Return the (x, y) coordinate for the center point of the cell that contains the specified text.  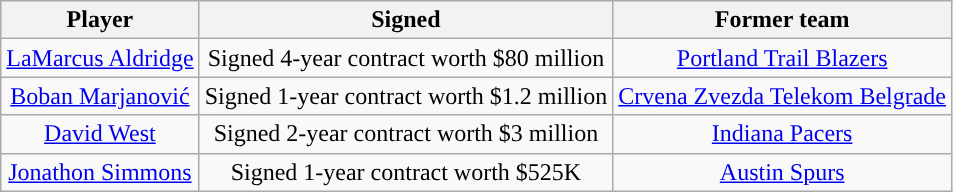
Signed 4-year contract worth $80 million (406, 58)
Jonathon Simmons (100, 172)
Former team (782, 20)
Boban Marjanović (100, 96)
Signed 1-year contract worth $525K (406, 172)
Austin Spurs (782, 172)
Indiana Pacers (782, 134)
Signed 2-year contract worth $3 million (406, 134)
Player (100, 20)
Signed (406, 20)
Crvena Zvezda Telekom Belgrade (782, 96)
Signed 1-year contract worth $1.2 million (406, 96)
David West (100, 134)
LaMarcus Aldridge (100, 58)
Portland Trail Blazers (782, 58)
